Locate the cell with the specified text and output its [x, y] center coordinate. 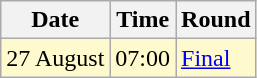
Time [143, 20]
Date [56, 20]
07:00 [143, 58]
Final [216, 58]
27 August [56, 58]
Round [216, 20]
